From the cell containing the given text, extract its center point as (x, y) coordinate. 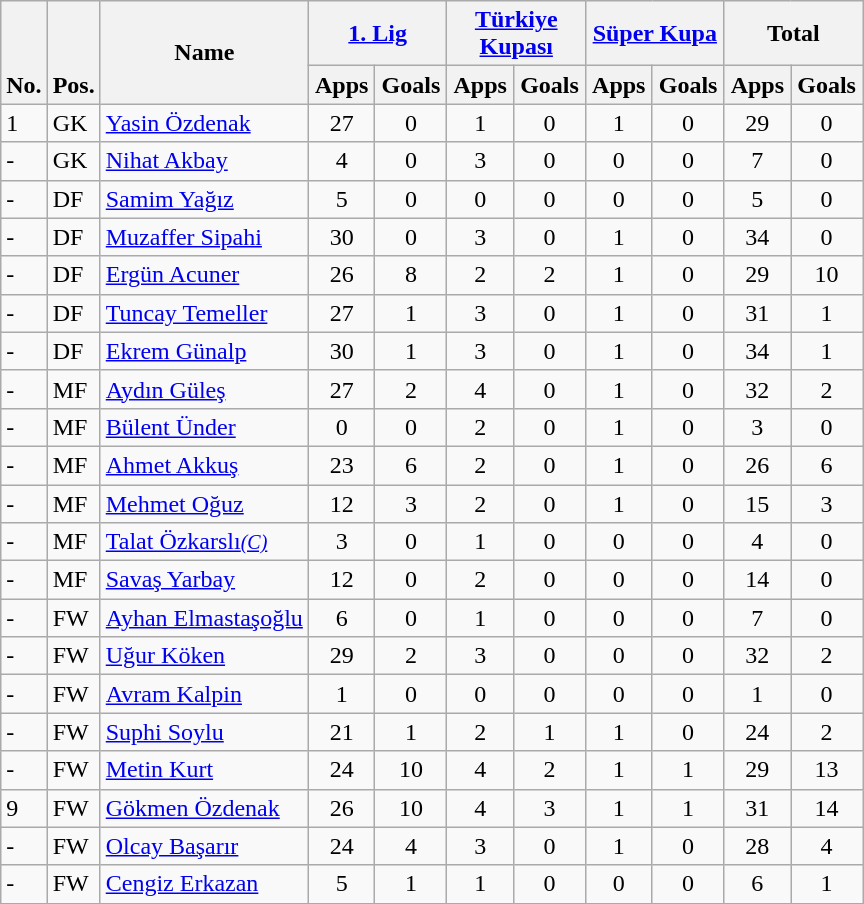
Olcay Başarır (204, 846)
Talat Özkarslı(C) (204, 542)
Name (204, 52)
8 (411, 275)
9 (24, 808)
Metin Kurt (204, 770)
1. Lig (378, 34)
Total (794, 34)
Cengiz Erkazan (204, 884)
Süper Kupa (656, 34)
15 (758, 503)
23 (342, 465)
Uğur Köken (204, 656)
Tuncay Temeller (204, 313)
Bülent Ünder (204, 427)
21 (342, 732)
Nihat Akbay (204, 161)
No. (24, 52)
Ayhan Elmastaşoğlu (204, 618)
Ahmet Akkuş (204, 465)
Suphi Soylu (204, 732)
Muzaffer Sipahi (204, 237)
Samim Yağız (204, 199)
Ekrem Günalp (204, 351)
Aydın Güleş (204, 389)
Savaş Yarbay (204, 580)
Mehmet Oğuz (204, 503)
28 (758, 846)
13 (827, 770)
Avram Kalpin (204, 694)
Yasin Özdenak (204, 123)
Gökmen Özdenak (204, 808)
Ergün Acuner (204, 275)
Türkiye Kupası (516, 34)
Pos. (74, 52)
